Find where the given text appears and provide that cell's center as [x, y] coordinate. 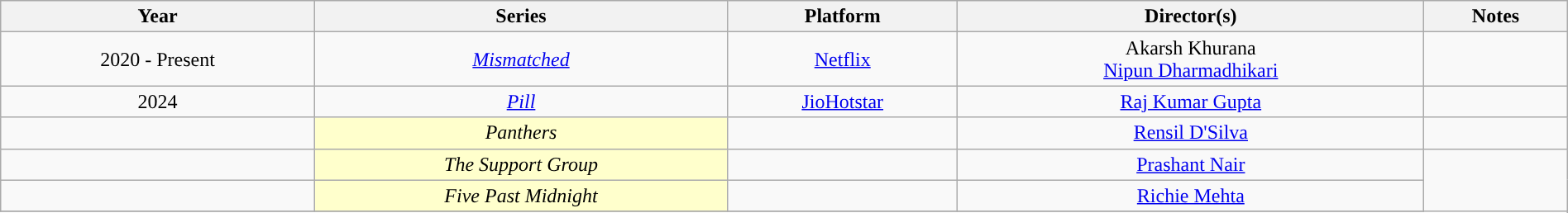
Netflix [843, 59]
Panthers [521, 133]
Prashant Nair [1191, 164]
2020 - Present [158, 59]
Richie Mehta [1191, 196]
Rensil D'Silva [1191, 133]
The Support Group [521, 164]
Pill [521, 102]
2024 [158, 102]
Director(s) [1191, 17]
Akarsh Khurana Nipun Dharmadhikari [1191, 59]
Five Past Midnight [521, 196]
Notes [1496, 17]
Mismatched [521, 59]
Year [158, 17]
Platform [843, 17]
Series [521, 17]
JioHotstar [843, 102]
Raj Kumar Gupta [1191, 102]
